From the cell containing the given text, extract its center point as (X, Y) coordinate. 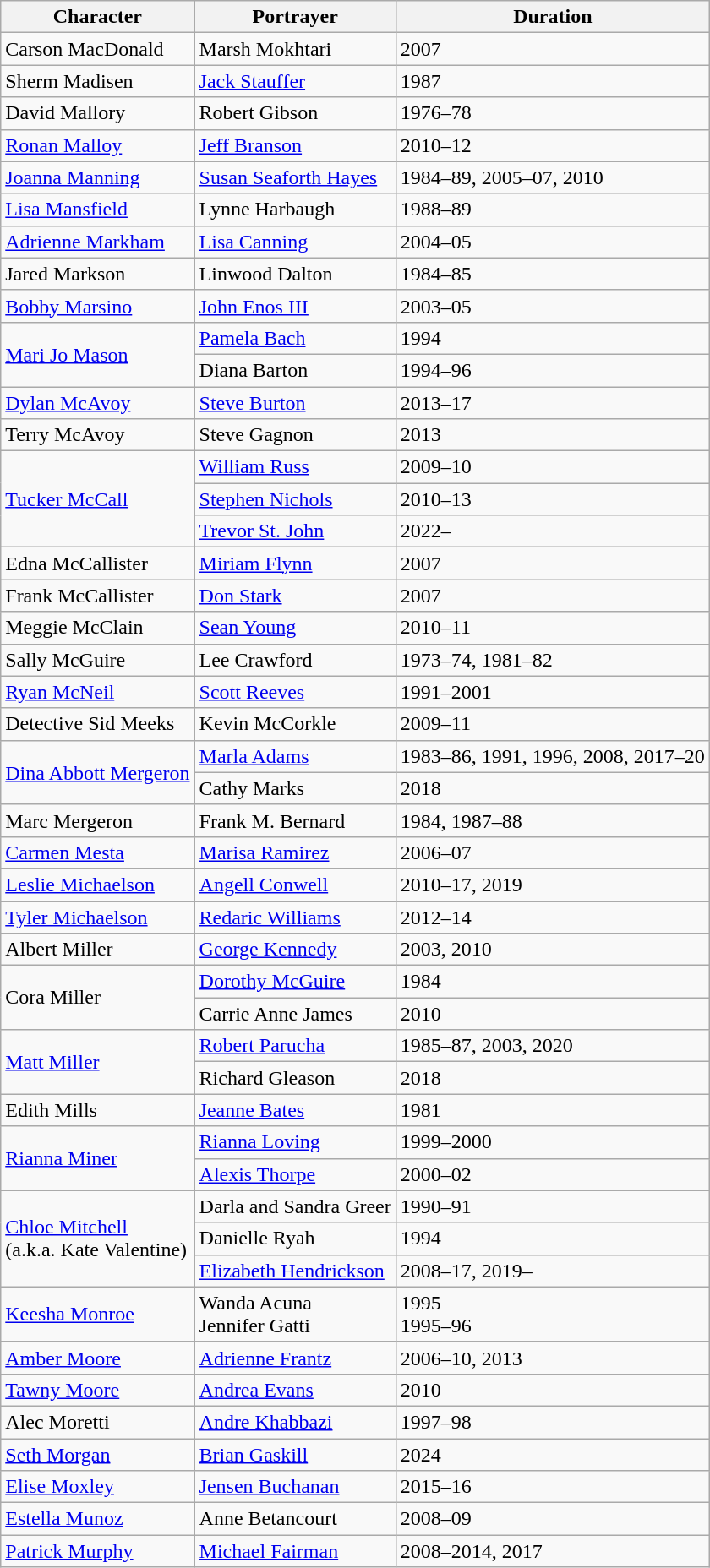
2004–05 (553, 242)
1981 (553, 1110)
Carmen Mesta (98, 852)
Adrienne Markham (98, 242)
Mari Jo Mason (98, 354)
Michael Fairman (295, 1551)
Linwood Dalton (295, 274)
Frank McCallister (98, 596)
2008–17, 2019– (553, 1271)
Alexis Thorpe (295, 1174)
Chloe Mitchell(a.k.a. Kate Valentine) (98, 1239)
Dylan McAvoy (98, 403)
Robert Gibson (295, 113)
Darla and Sandra Greer (295, 1206)
1999–2000 (553, 1142)
2022– (553, 531)
Robert Parucha (295, 1046)
1991–2001 (553, 692)
1984 (553, 982)
2013 (553, 435)
Terry McAvoy (98, 435)
Jack Stauffer (295, 81)
2003–05 (553, 306)
John Enos III (295, 306)
Danielle Ryah (295, 1239)
2000–02 (553, 1174)
Miriam Flynn (295, 563)
Adrienne Frantz (295, 1358)
1985–87, 2003, 2020 (553, 1046)
Scott Reeves (295, 692)
Rianna Miner (98, 1158)
Albert Miller (98, 950)
2008–2014, 2017 (553, 1551)
2012–14 (553, 917)
David Mallory (98, 113)
1994–96 (553, 370)
Marc Mergeron (98, 820)
Marsh Mokhtari (295, 49)
Trevor St. John (295, 531)
1990–91 (553, 1206)
Susan Seaforth Hayes (295, 177)
Sean Young (295, 628)
Steve Burton (295, 403)
Steve Gagnon (295, 435)
1997–98 (553, 1422)
Tyler Michaelson (98, 917)
Elise Moxley (98, 1487)
George Kennedy (295, 950)
Lisa Mansfield (98, 210)
Tucker McCall (98, 499)
2003, 2010 (553, 950)
Cathy Marks (295, 788)
Rianna Loving (295, 1142)
Joanna Manning (98, 177)
Andre Khabbazi (295, 1422)
Lee Crawford (295, 660)
Portrayer (295, 17)
Andrea Evans (295, 1390)
Marla Adams (295, 756)
2010–17, 2019 (553, 885)
Kevin McCorkle (295, 724)
2010–13 (553, 499)
Stephen Nichols (295, 499)
Amber Moore (98, 1358)
Pamela Bach (295, 338)
Marisa Ramirez (295, 852)
2006–10, 2013 (553, 1358)
2008–09 (553, 1519)
1984, 1987–88 (553, 820)
Elizabeth Hendrickson (295, 1271)
Sherm Madisen (98, 81)
1988–89 (553, 210)
Ryan McNeil (98, 692)
Sally McGuire (98, 660)
2013–17 (553, 403)
Seth Morgan (98, 1454)
Dorothy McGuire (295, 982)
Estella Munoz (98, 1519)
Keesha Monroe (98, 1315)
2006–07 (553, 852)
Lisa Canning (295, 242)
Frank M. Bernard (295, 820)
William Russ (295, 467)
Anne Betancourt (295, 1519)
Duration (553, 17)
19951995–96 (553, 1315)
Character (98, 17)
Carson MacDonald (98, 49)
Don Stark (295, 596)
Diana Barton (295, 370)
Redaric Williams (295, 917)
Jeff Branson (295, 145)
Wanda AcunaJennifer Gatti (295, 1315)
1973–74, 1981–82 (553, 660)
Jared Markson (98, 274)
Edna McCallister (98, 563)
Alec Moretti (98, 1422)
2009–10 (553, 467)
Jeanne Bates (295, 1110)
Edith Mills (98, 1110)
Detective Sid Meeks (98, 724)
Matt Miller (98, 1062)
2015–16 (553, 1487)
Richard Gleason (295, 1078)
1987 (553, 81)
1983–86, 1991, 1996, 2008, 2017–20 (553, 756)
Ronan Malloy (98, 145)
Bobby Marsino (98, 306)
2010–11 (553, 628)
2024 (553, 1454)
Meggie McClain (98, 628)
Angell Conwell (295, 885)
1984–89, 2005–07, 2010 (553, 177)
2009–11 (553, 724)
Leslie Michaelson (98, 885)
Carrie Anne James (295, 1014)
Jensen Buchanan (295, 1487)
1984–85 (553, 274)
Tawny Moore (98, 1390)
Dina Abbott Mergeron (98, 772)
Lynne Harbaugh (295, 210)
2010–12 (553, 145)
Cora Miller (98, 998)
Patrick Murphy (98, 1551)
1976–78 (553, 113)
Brian Gaskill (295, 1454)
